Detect which cell encompasses the target text, then output its (x, y) center coordinate. 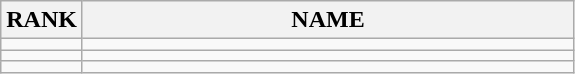
NAME (328, 20)
RANK (42, 20)
